Pinpoint the cell where the given text exists, returning its [X, Y] midpoint coordinate. 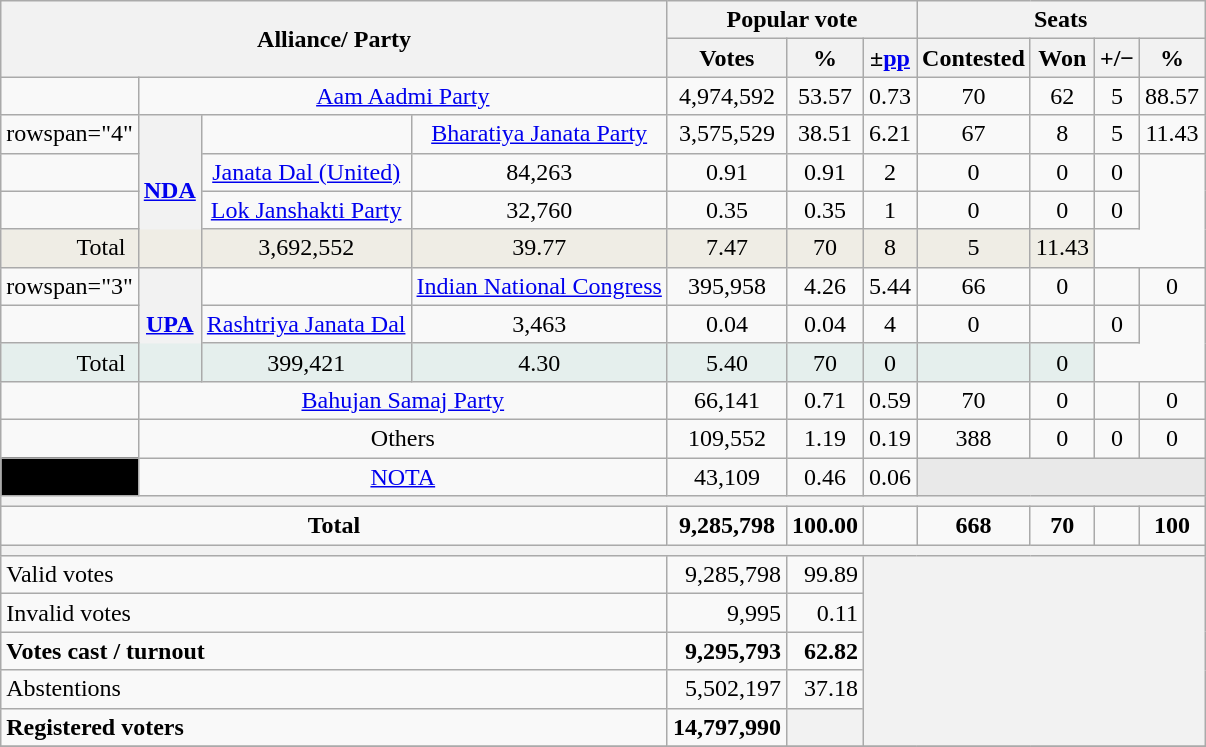
Registered voters [334, 727]
53.57 [824, 96]
37.18 [824, 689]
NDA [170, 191]
4.26 [824, 286]
Abstentions [334, 689]
5,502,197 [726, 689]
rowspan="3" [70, 286]
0.19 [890, 438]
rowspan="4" [70, 134]
Alliance/ Party [334, 39]
3,692,552 [306, 248]
5.40 [726, 362]
Votes cast / turnout [334, 651]
Bahujan Samaj Party [402, 400]
67 [974, 134]
0.11 [824, 613]
100 [1172, 526]
Others [402, 438]
4,974,592 [726, 96]
399,421 [306, 362]
0.46 [824, 477]
32,760 [539, 210]
3,463 [539, 324]
84,263 [539, 172]
7.47 [726, 248]
62.82 [824, 651]
668 [974, 526]
0.73 [890, 96]
+/− [1116, 58]
0.71 [824, 400]
Bharatiya Janata Party [539, 134]
Valid votes [334, 575]
Rashtriya Janata Dal [306, 324]
9,295,793 [726, 651]
388 [974, 438]
3,575,529 [726, 134]
14,797,990 [726, 727]
2 [890, 172]
39.77 [539, 248]
Popular vote [792, 20]
Indian National Congress [539, 286]
Janata Dal (United) [306, 172]
62 [1062, 96]
38.51 [824, 134]
0.06 [890, 477]
Aam Aadmi Party [402, 96]
Won [1062, 58]
395,958 [726, 286]
66 [974, 286]
Lok Janshakti Party [306, 210]
9,995 [726, 613]
Invalid votes [334, 613]
1.19 [824, 438]
66,141 [726, 400]
99.89 [824, 575]
6.21 [890, 134]
UPA [170, 324]
Contested [974, 58]
109,552 [726, 438]
Votes [726, 58]
Seats [1061, 20]
88.57 [1172, 96]
4.30 [539, 362]
100.00 [824, 526]
±pp [890, 58]
43,109 [726, 477]
NOTA [402, 477]
4 [890, 324]
1 [890, 210]
5.44 [890, 286]
0.59 [890, 400]
